For the text-containing cell, return its midpoint in [X, Y] coordinate format. 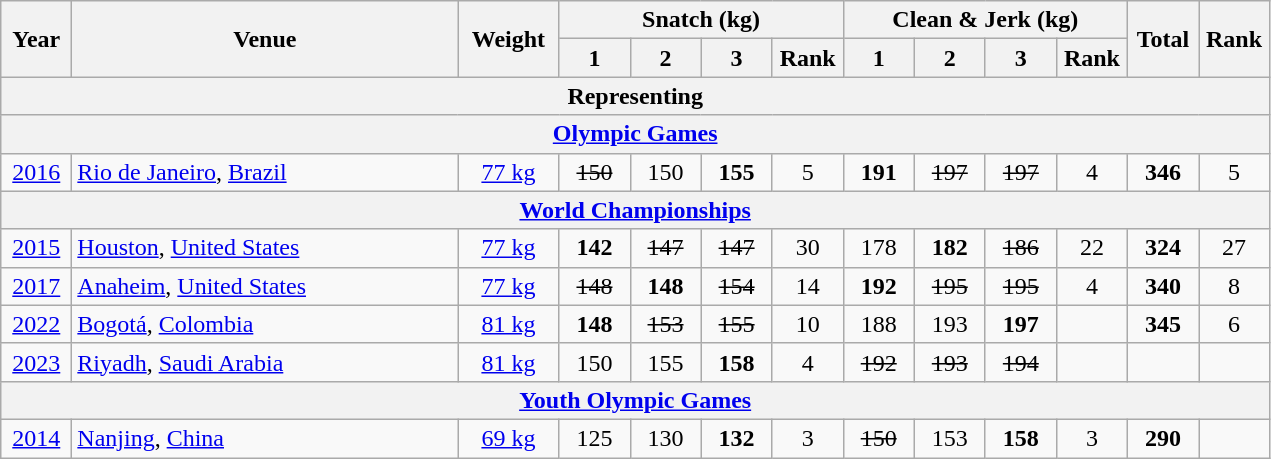
345 [1162, 324]
Youth Olympic Games [636, 400]
191 [878, 172]
Olympic Games [636, 134]
22 [1092, 248]
Year [36, 39]
6 [1234, 324]
2023 [36, 362]
Snatch (kg) [701, 20]
194 [1020, 362]
2017 [36, 286]
Venue [265, 39]
69 kg [508, 438]
Houston, United States [265, 248]
14 [808, 286]
Total [1162, 39]
130 [666, 438]
346 [1162, 172]
8 [1234, 286]
30 [808, 248]
Rio de Janeiro, Brazil [265, 172]
Representing [636, 96]
324 [1162, 248]
Anaheim, United States [265, 286]
2016 [36, 172]
154 [736, 286]
2014 [36, 438]
182 [950, 248]
142 [594, 248]
Clean & Jerk (kg) [985, 20]
188 [878, 324]
Nanjing, China [265, 438]
186 [1020, 248]
340 [1162, 286]
290 [1162, 438]
Weight [508, 39]
Riyadh, Saudi Arabia [265, 362]
10 [808, 324]
132 [736, 438]
27 [1234, 248]
2022 [36, 324]
Bogotá, Colombia [265, 324]
World Championships [636, 210]
178 [878, 248]
125 [594, 438]
2015 [36, 248]
